Identify which cell holds the provided text, then report its [x, y] central coordinate. 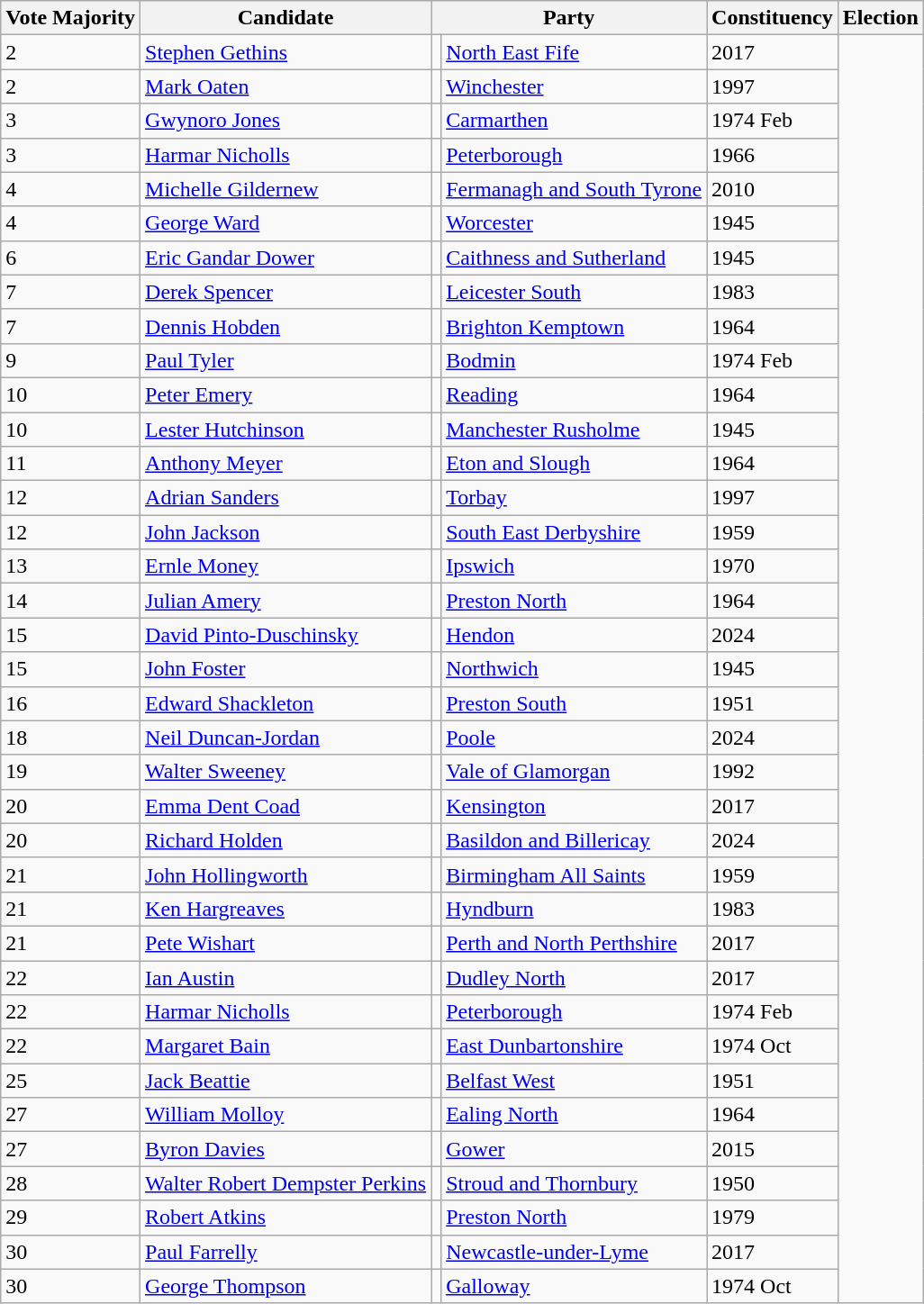
Dennis Hobden [286, 326]
Party [569, 18]
Perth and North Perthshire [575, 943]
Derek Spencer [286, 292]
Gwynoro Jones [286, 121]
2015 [773, 1149]
Mark Oaten [286, 86]
Manchester Rusholme [575, 430]
North East Fife [575, 52]
Winchester [575, 86]
Pete Wishart [286, 943]
Newcastle-under-Lyme [575, 1252]
Candidate [286, 18]
Richard Holden [286, 840]
14 [70, 601]
Election [881, 18]
John Hollingworth [286, 874]
Constituency [773, 18]
Neil Duncan-Jordan [286, 738]
Ealing North [575, 1115]
Caithness and Sutherland [575, 258]
Peter Emery [286, 394]
18 [70, 738]
Eton and Slough [575, 464]
Adrian Sanders [286, 498]
Michelle Gildernew [286, 189]
Paul Tyler [286, 360]
6 [70, 258]
Brighton Kemptown [575, 326]
John Foster [286, 669]
9 [70, 360]
Anthony Meyer [286, 464]
Stephen Gethins [286, 52]
Belfast West [575, 1081]
Worcester [575, 223]
Ipswich [575, 566]
Walter Robert Dempster Perkins [286, 1183]
Carmarthen [575, 121]
1950 [773, 1183]
Ernle Money [286, 566]
Bodmin [575, 360]
Hendon [575, 635]
1992 [773, 772]
28 [70, 1183]
2010 [773, 189]
Torbay [575, 498]
Basildon and Billericay [575, 840]
Emma Dent Coad [286, 806]
Poole [575, 738]
Leicester South [575, 292]
Paul Farrelly [286, 1252]
1966 [773, 155]
Jack Beattie [286, 1081]
Fermanagh and South Tyrone [575, 189]
William Molloy [286, 1115]
George Ward [286, 223]
Hyndburn [575, 909]
Birmingham All Saints [575, 874]
Kensington [575, 806]
Northwich [575, 669]
Vale of Glamorgan [575, 772]
11 [70, 464]
19 [70, 772]
25 [70, 1081]
David Pinto-Duschinsky [286, 635]
Vote Majority [70, 18]
1979 [773, 1218]
Eric Gandar Dower [286, 258]
Julian Amery [286, 601]
Dudley North [575, 977]
East Dunbartonshire [575, 1046]
1970 [773, 566]
Byron Davies [286, 1149]
Lester Hutchinson [286, 430]
South East Derbyshire [575, 532]
Stroud and Thornbury [575, 1183]
Edward Shackleton [286, 703]
Gower [575, 1149]
29 [70, 1218]
Ken Hargreaves [286, 909]
Robert Atkins [286, 1218]
Walter Sweeney [286, 772]
13 [70, 566]
John Jackson [286, 532]
Preston South [575, 703]
George Thompson [286, 1286]
Galloway [575, 1286]
16 [70, 703]
Ian Austin [286, 977]
Reading [575, 394]
Margaret Bain [286, 1046]
